Return the (X, Y) coordinate for the center point of the cell that contains the specified text.  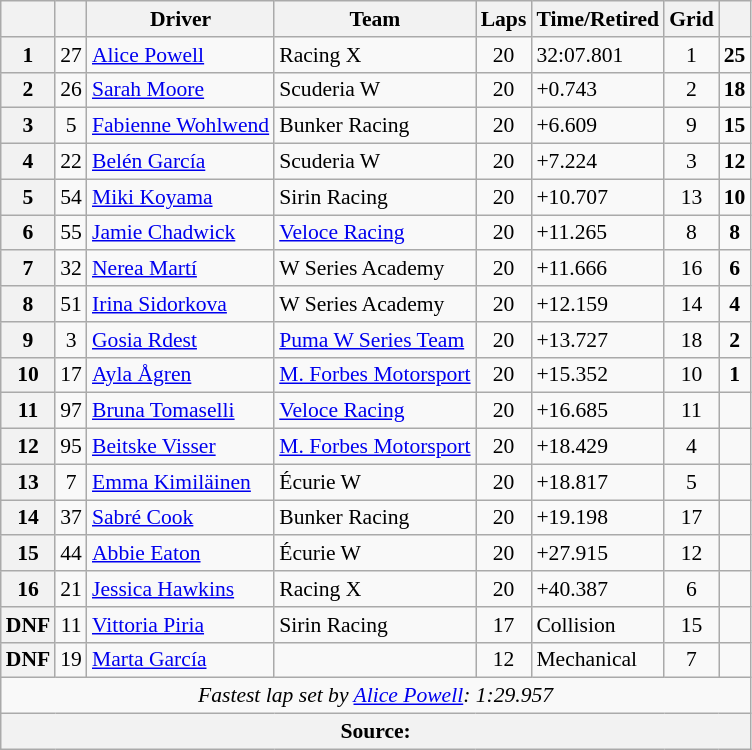
Bruna Tomaselli (180, 411)
+19.198 (598, 518)
Vittoria Piria (180, 625)
+10.707 (598, 197)
+6.609 (598, 126)
Irina Sidorkova (180, 304)
Fabienne Wohlwend (180, 126)
+11.265 (598, 233)
Emma Kimiläinen (180, 482)
+7.224 (598, 162)
Alice Powell (180, 55)
19 (71, 660)
+27.915 (598, 554)
Ayla Ågren (180, 375)
Source: (376, 732)
+40.387 (598, 589)
Driver (180, 19)
Time/Retired (598, 19)
27 (71, 55)
55 (71, 233)
+18.429 (598, 447)
32:07.801 (598, 55)
Fastest lap set by Alice Powell: 1:29.957 (376, 696)
Sarah Moore (180, 90)
Belén García (180, 162)
Gosia Rdest (180, 340)
25 (735, 55)
+12.159 (598, 304)
Collision (598, 625)
+15.352 (598, 375)
+11.666 (598, 269)
+13.727 (598, 340)
54 (71, 197)
37 (71, 518)
32 (71, 269)
+18.817 (598, 482)
Jamie Chadwick (180, 233)
97 (71, 411)
Marta García (180, 660)
Beitske Visser (180, 447)
Miki Koyama (180, 197)
26 (71, 90)
51 (71, 304)
+16.685 (598, 411)
Jessica Hawkins (180, 589)
21 (71, 589)
44 (71, 554)
22 (71, 162)
Nerea Martí (180, 269)
Mechanical (598, 660)
Abbie Eaton (180, 554)
Team (374, 19)
Puma W Series Team (374, 340)
Grid (692, 19)
Laps (504, 19)
Sabré Cook (180, 518)
+0.743 (598, 90)
95 (71, 447)
